Provide the (x, y) coordinate of the cell's center where the given text is located.  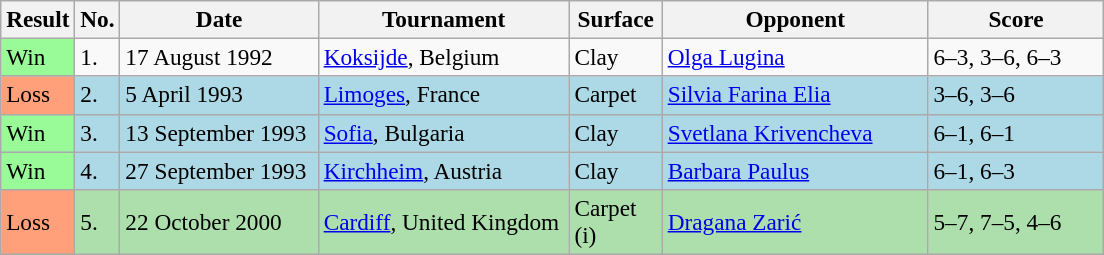
Score (1016, 19)
13 September 1993 (219, 133)
Olga Lugina (795, 57)
Svetlana Krivencheva (795, 133)
4. (98, 170)
1. (98, 57)
No. (98, 19)
Date (219, 19)
Kirchheim, Austria (444, 170)
Dragana Zarić (795, 222)
Silvia Farina Elia (795, 95)
Carpet (616, 95)
5. (98, 222)
3. (98, 133)
6–3, 3–6, 6–3 (1016, 57)
Surface (616, 19)
2. (98, 95)
3–6, 3–6 (1016, 95)
Tournament (444, 19)
Barbara Paulus (795, 170)
Koksijde, Belgium (444, 57)
Limoges, France (444, 95)
5 April 1993 (219, 95)
17 August 1992 (219, 57)
Cardiff, United Kingdom (444, 222)
6–1, 6–3 (1016, 170)
22 October 2000 (219, 222)
Opponent (795, 19)
Sofia, Bulgaria (444, 133)
27 September 1993 (219, 170)
Result (38, 19)
6–1, 6–1 (1016, 133)
Carpet (i) (616, 222)
5–7, 7–5, 4–6 (1016, 222)
